Search for the cell housing the specified text and yield its [x, y] center coordinate. 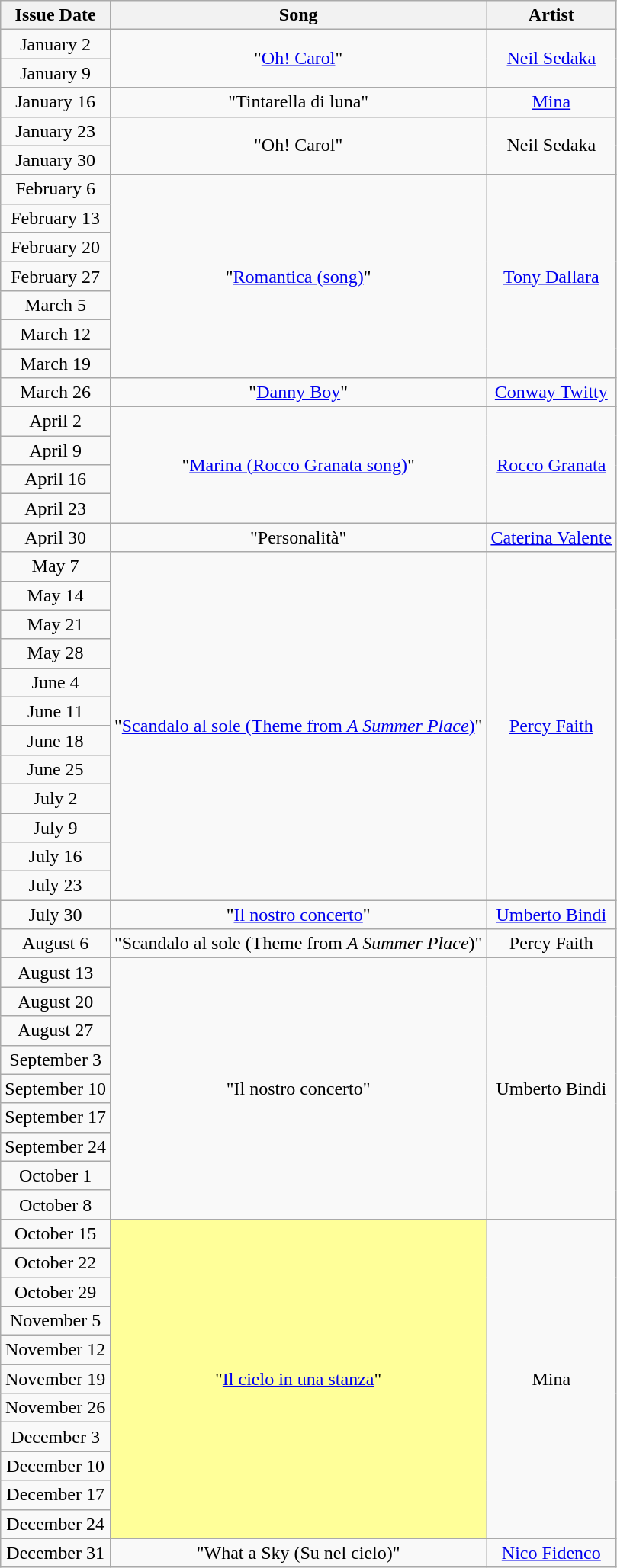
August 20 [56, 1002]
Caterina Valente [551, 537]
April 2 [56, 422]
March 5 [56, 305]
November 19 [56, 1379]
August 6 [56, 944]
"Tintarella di luna" [297, 102]
October 1 [56, 1175]
October 15 [56, 1233]
February 13 [56, 218]
June 4 [56, 682]
September 10 [56, 1089]
March 12 [56, 334]
April 9 [56, 451]
January 2 [56, 44]
October 29 [56, 1292]
January 9 [56, 73]
July 23 [56, 886]
July 9 [56, 827]
February 27 [56, 276]
September 17 [56, 1117]
November 26 [56, 1408]
June 18 [56, 740]
December 3 [56, 1437]
Issue Date [56, 15]
July 30 [56, 915]
"Marina (Rocco Granata song)" [297, 465]
August 13 [56, 973]
"What a Sky (Su nel cielo)" [297, 1553]
January 16 [56, 102]
December 31 [56, 1553]
November 5 [56, 1321]
Artist [551, 15]
Nico Fidenco [551, 1553]
April 23 [56, 508]
April 30 [56, 537]
April 16 [56, 479]
"Romantica (song)" [297, 276]
January 30 [56, 160]
October 22 [56, 1262]
"Personalità" [297, 537]
Rocco Granata [551, 465]
June 25 [56, 769]
December 24 [56, 1524]
August 27 [56, 1031]
January 23 [56, 131]
November 12 [56, 1350]
July 16 [56, 857]
December 10 [56, 1466]
Tony Dallara [551, 276]
May 28 [56, 653]
June 11 [56, 711]
February 20 [56, 247]
May 7 [56, 566]
March 19 [56, 364]
September 3 [56, 1060]
"Il cielo in una stanza" [297, 1378]
May 21 [56, 624]
May 14 [56, 595]
July 2 [56, 798]
February 6 [56, 189]
October 8 [56, 1204]
Song [297, 15]
Conway Twitty [551, 393]
"Danny Boy" [297, 393]
September 24 [56, 1146]
March 26 [56, 393]
December 17 [56, 1495]
